Identify which cell holds the provided text, then report its (X, Y) central coordinate. 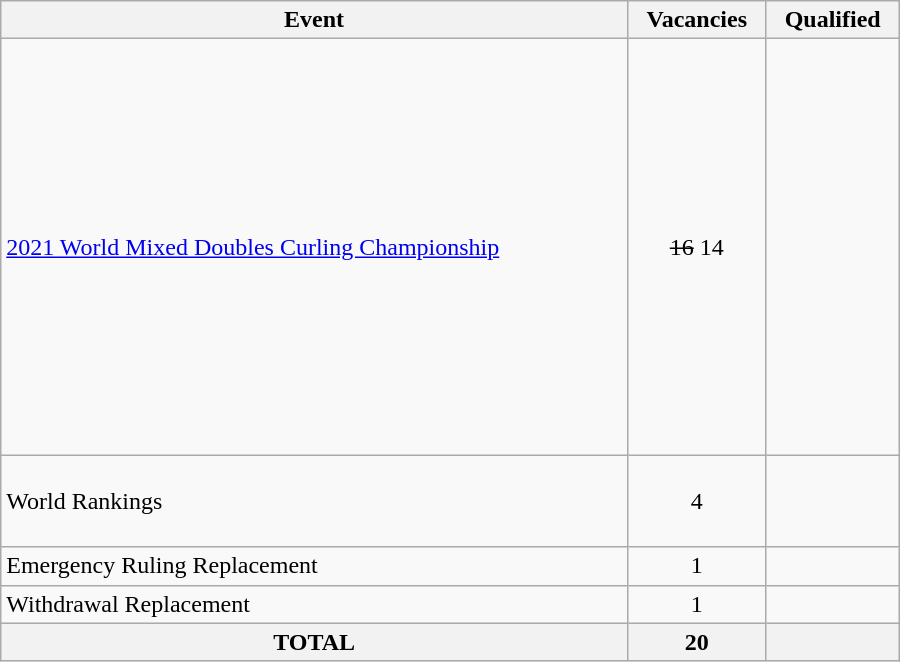
2021 World Mixed Doubles Curling Championship (314, 247)
Vacancies (696, 20)
4 (696, 501)
Emergency Ruling Replacement (314, 566)
Event (314, 20)
World Rankings (314, 501)
Withdrawal Replacement (314, 604)
16 14 (696, 247)
TOTAL (314, 642)
20 (696, 642)
Qualified (832, 20)
